Extract the (X, Y) coordinate from the center of the cell holding the provided text.  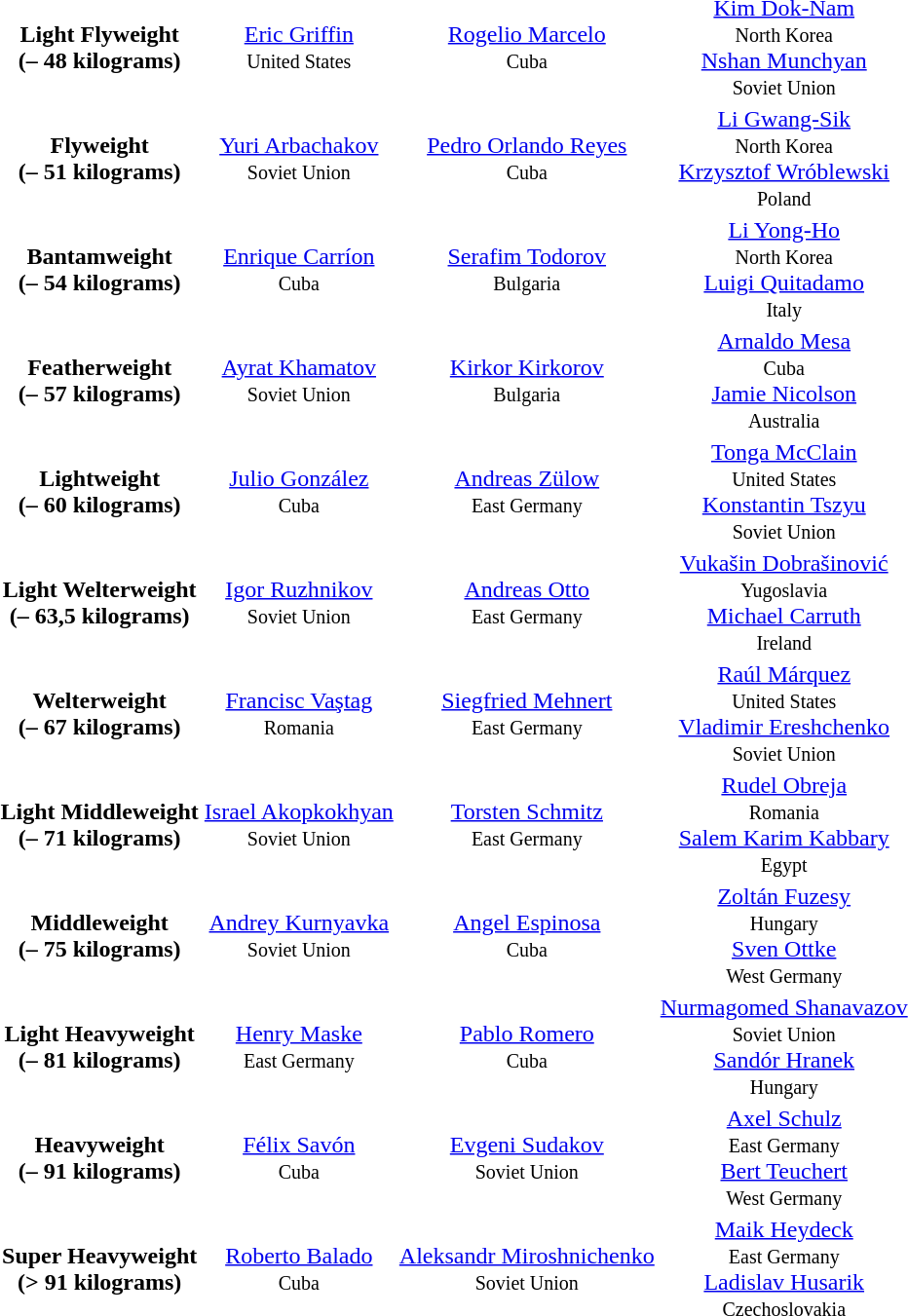
Siegfried MehnertEast Germany (526, 713)
Henry MaskeEast Germany (298, 1046)
Ayrat KhamatovSoviet Union (298, 380)
Evgeni SudakovSoviet Union (526, 1157)
Kirkor KirkorovBulgaria (526, 380)
Serafim TodorovBulgaria (526, 269)
Angel EspinosaCuba (526, 935)
Igor RuzhnikovSoviet Union (298, 602)
Félix SavónCuba (298, 1157)
Andrey KurnyavkaSoviet Union (298, 935)
Torsten SchmitzEast Germany (526, 824)
Israel AkopkokhyanSoviet Union (298, 824)
Andreas OttoEast Germany (526, 602)
Pedro Orlando ReyesCuba (526, 158)
Andreas ZülowEast Germany (526, 491)
Pablo RomeroCuba (526, 1046)
Enrique CarríonCuba (298, 269)
Francisc VaştagRomania (298, 713)
Julio GonzálezCuba (298, 491)
Yuri ArbachakovSoviet Union (298, 158)
